Locate the cell with the specified text and output its [X, Y] center coordinate. 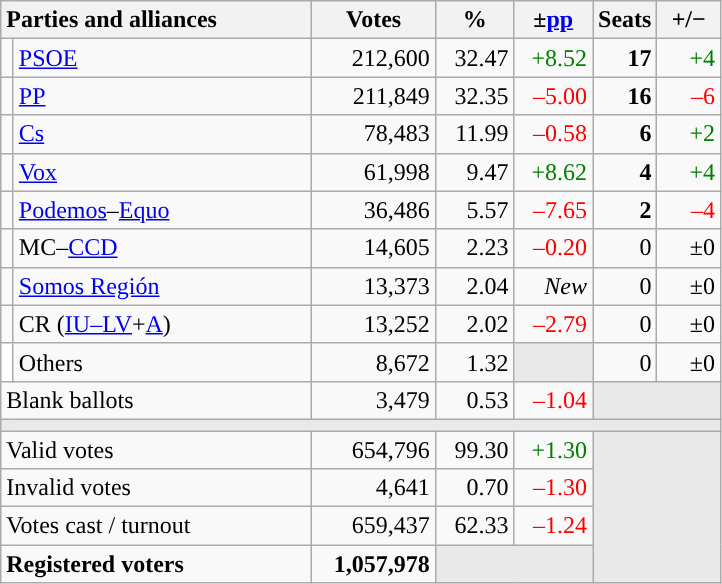
–6 [689, 96]
13,373 [374, 286]
61,998 [374, 172]
Votes cast / turnout [156, 526]
Others [162, 362]
Votes [374, 20]
9.47 [474, 172]
2 [624, 210]
6 [624, 134]
16 [624, 96]
211,849 [374, 96]
+2 [689, 134]
+/− [689, 20]
62.33 [474, 526]
1,057,978 [374, 564]
659,437 [374, 526]
–0.20 [554, 248]
±pp [554, 20]
–1.30 [554, 488]
99.30 [474, 449]
Invalid votes [156, 488]
Vox [162, 172]
Registered voters [156, 564]
Somos Región [162, 286]
5.57 [474, 210]
8,672 [374, 362]
0.70 [474, 488]
17 [624, 58]
+1.30 [554, 449]
32.47 [474, 58]
–2.79 [554, 324]
+8.52 [554, 58]
2.02 [474, 324]
212,600 [374, 58]
CR (IU–LV+A) [162, 324]
Podemos–Equo [162, 210]
1.32 [474, 362]
MC–CCD [162, 248]
Parties and alliances [156, 20]
32.35 [474, 96]
14,605 [374, 248]
3,479 [374, 400]
–0.58 [554, 134]
78,483 [374, 134]
–7.65 [554, 210]
Seats [624, 20]
% [474, 20]
New [554, 286]
2.23 [474, 248]
Cs [162, 134]
–4 [689, 210]
36,486 [374, 210]
11.99 [474, 134]
+8.62 [554, 172]
4 [624, 172]
0.53 [474, 400]
Valid votes [156, 449]
–5.00 [554, 96]
–1.24 [554, 526]
13,252 [374, 324]
Blank ballots [156, 400]
PSOE [162, 58]
2.04 [474, 286]
–1.04 [554, 400]
PP [162, 96]
4,641 [374, 488]
654,796 [374, 449]
